Search for the cell housing the specified text and yield its [X, Y] center coordinate. 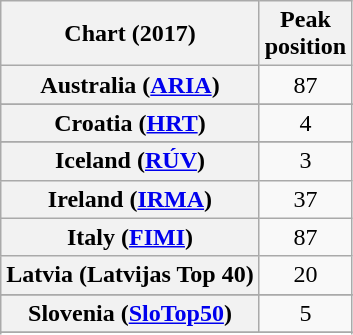
Iceland (RÚV) [130, 161]
Peakposition [305, 34]
5 [305, 313]
3 [305, 161]
Croatia (HRT) [130, 123]
4 [305, 123]
20 [305, 275]
Latvia (Latvijas Top 40) [130, 275]
Australia (ARIA) [130, 85]
Chart (2017) [130, 34]
Slovenia (SloTop50) [130, 313]
37 [305, 199]
Italy (FIMI) [130, 237]
Ireland (IRMA) [130, 199]
